Scan for the cell matching the given text and deliver its [X, Y] coordinate at center. 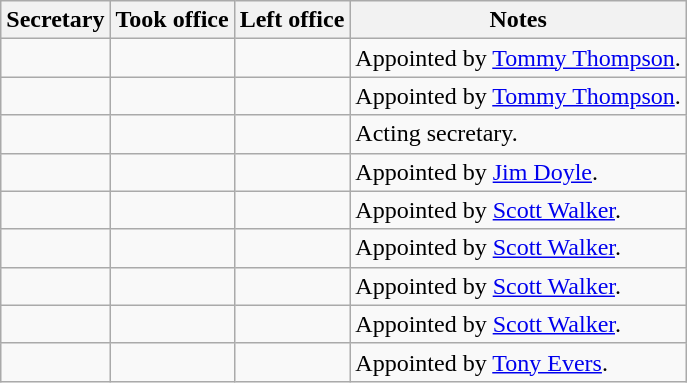
Notes [518, 20]
Secretary [56, 20]
Appointed by Tony Evers. [518, 362]
Appointed by Jim Doyle. [518, 172]
Left office [292, 20]
Acting secretary. [518, 134]
Took office [172, 20]
